Scan for the cell matching the given text and deliver its [X, Y] coordinate at center. 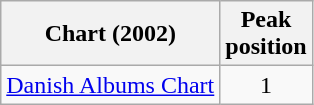
Danish Albums Chart [110, 85]
Peakposition [266, 34]
Chart (2002) [110, 34]
1 [266, 85]
